Search for the cell housing the specified text and yield its (X, Y) center coordinate. 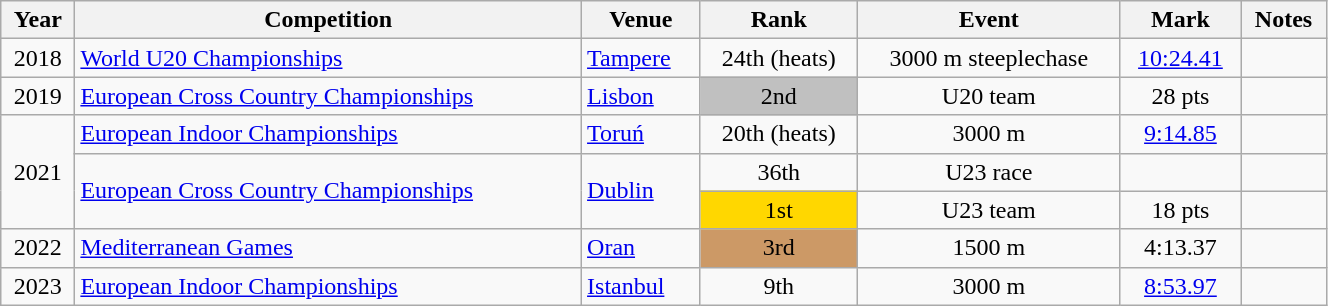
U23 team (988, 210)
36th (778, 172)
Notes (1284, 20)
Venue (642, 20)
2023 (38, 286)
4:13.37 (1180, 248)
2022 (38, 248)
3000 m steeplechase (988, 58)
9:14.85 (1180, 134)
Oran (642, 248)
9th (778, 286)
1500 m (988, 248)
3rd (778, 248)
Toruń (642, 134)
28 pts (1180, 96)
18 pts (1180, 210)
Rank (778, 20)
Lisbon (642, 96)
Mediterranean Games (328, 248)
U23 race (988, 172)
U20 team (988, 96)
2021 (38, 172)
2019 (38, 96)
2nd (778, 96)
Year (38, 20)
24th (heats) (778, 58)
Tampere (642, 58)
Competition (328, 20)
1st (778, 210)
World U20 Championships (328, 58)
Event (988, 20)
8:53.97 (1180, 286)
2018 (38, 58)
10:24.41 (1180, 58)
Istanbul (642, 286)
20th (heats) (778, 134)
Dublin (642, 191)
Mark (1180, 20)
